Find where the given text appears and provide that cell's center as [X, Y] coordinate. 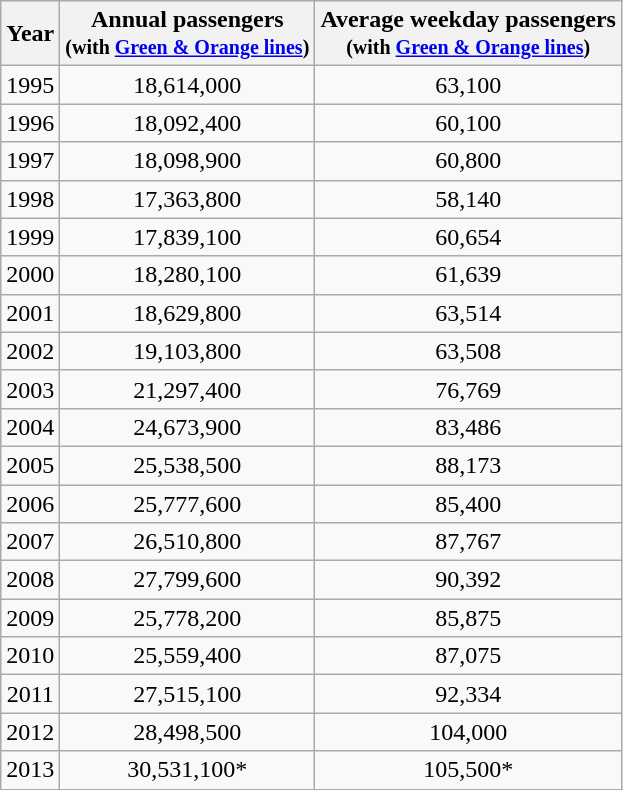
76,769 [468, 389]
2006 [30, 503]
2011 [30, 694]
Average weekday passengers(with Green & Orange lines) [468, 34]
17,363,800 [188, 199]
60,800 [468, 161]
2001 [30, 313]
2012 [30, 732]
28,498,500 [188, 732]
25,778,200 [188, 618]
61,639 [468, 275]
27,799,600 [188, 580]
85,875 [468, 618]
2013 [30, 770]
25,559,400 [188, 656]
63,508 [468, 351]
1996 [30, 123]
18,629,800 [188, 313]
1998 [30, 199]
90,392 [468, 580]
1995 [30, 85]
104,000 [468, 732]
63,514 [468, 313]
18,280,100 [188, 275]
60,100 [468, 123]
30,531,100* [188, 770]
85,400 [468, 503]
18,092,400 [188, 123]
2008 [30, 580]
18,614,000 [188, 85]
27,515,100 [188, 694]
92,334 [468, 694]
2000 [30, 275]
2003 [30, 389]
88,173 [468, 465]
58,140 [468, 199]
83,486 [468, 427]
2004 [30, 427]
2005 [30, 465]
2010 [30, 656]
25,777,600 [188, 503]
1997 [30, 161]
2007 [30, 542]
26,510,800 [188, 542]
105,500* [468, 770]
Annual passengers(with Green & Orange lines) [188, 34]
63,100 [468, 85]
21,297,400 [188, 389]
87,767 [468, 542]
25,538,500 [188, 465]
87,075 [468, 656]
2002 [30, 351]
19,103,800 [188, 351]
2009 [30, 618]
17,839,100 [188, 237]
24,673,900 [188, 427]
1999 [30, 237]
Year [30, 34]
60,654 [468, 237]
18,098,900 [188, 161]
